Capture the cell that displays the provided text and extract its [x, y] central coordinate. 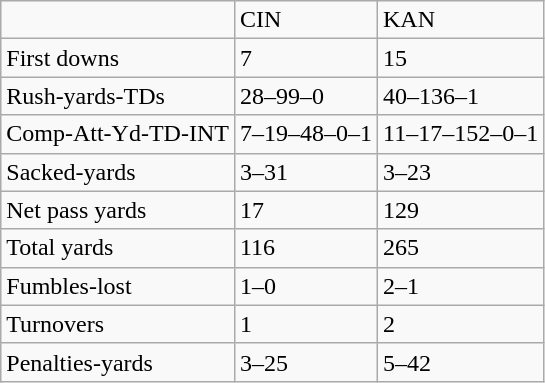
Comp-Att-Yd-TD-INT [118, 134]
Total yards [118, 248]
28–99–0 [306, 96]
Fumbles-lost [118, 286]
CIN [306, 20]
7 [306, 58]
Net pass yards [118, 210]
3–23 [461, 172]
17 [306, 210]
40–136–1 [461, 96]
3–25 [306, 362]
2–1 [461, 286]
Turnovers [118, 324]
KAN [461, 20]
129 [461, 210]
7–19–48–0–1 [306, 134]
15 [461, 58]
Rush-yards-TDs [118, 96]
265 [461, 248]
1–0 [306, 286]
Penalties-yards [118, 362]
5–42 [461, 362]
116 [306, 248]
1 [306, 324]
2 [461, 324]
11–17–152–0–1 [461, 134]
Sacked-yards [118, 172]
First downs [118, 58]
3–31 [306, 172]
